Detect which cell encompasses the target text, then output its [x, y] center coordinate. 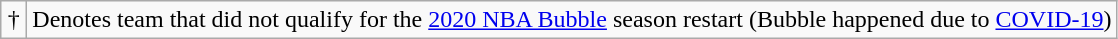
† [14, 20]
Denotes team that did not qualify for the 2020 NBA Bubble season restart (Bubble happened due to COVID-19) [572, 20]
